Locate the cell with the specified text and output its [x, y] center coordinate. 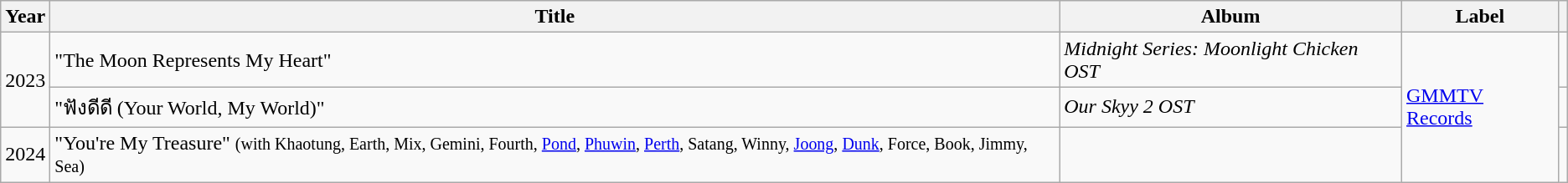
2024 [25, 154]
Our Skyy 2 OST [1231, 107]
"You're My Treasure" (with Khaotung, Earth, Mix, Gemini, Fourth, Pond, Phuwin, Perth, Satang, Winny, Joong, Dunk, Force, Book, Jimmy, Sea) [554, 154]
Title [554, 17]
"The Moon Represents My Heart" [554, 60]
2023 [25, 80]
Label [1481, 17]
GMMTV Records [1481, 107]
Album [1231, 17]
Year [25, 17]
"ฟังดีดี (Your World, My World)" [554, 107]
Midnight Series: Moonlight Chicken OST [1231, 60]
